Output the [x, y] coordinate of the center of the cell containing the given text.  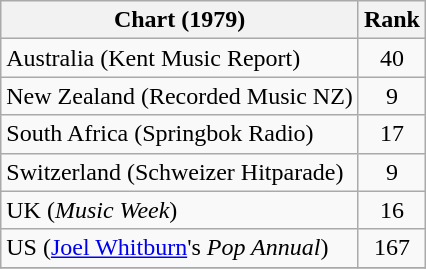
Switzerland (Schweizer Hitparade) [180, 172]
16 [392, 210]
40 [392, 58]
17 [392, 134]
Australia (Kent Music Report) [180, 58]
US (Joel Whitburn's Pop Annual) [180, 248]
167 [392, 248]
UK (Music Week) [180, 210]
Rank [392, 20]
South Africa (Springbok Radio) [180, 134]
New Zealand (Recorded Music NZ) [180, 96]
Chart (1979) [180, 20]
